Determine the (x, y) coordinate at the center of the cell enclosing the given text.  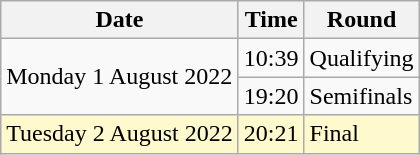
10:39 (271, 58)
Monday 1 August 2022 (120, 77)
Qualifying (362, 58)
Semifinals (362, 96)
Date (120, 20)
Tuesday 2 August 2022 (120, 134)
Round (362, 20)
Final (362, 134)
Time (271, 20)
20:21 (271, 134)
19:20 (271, 96)
